Return [x, y] of the center of cell containing provided text 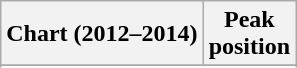
Chart (2012–2014) [102, 34]
Peakposition [249, 34]
